Return (X, Y) of the center of cell containing provided text 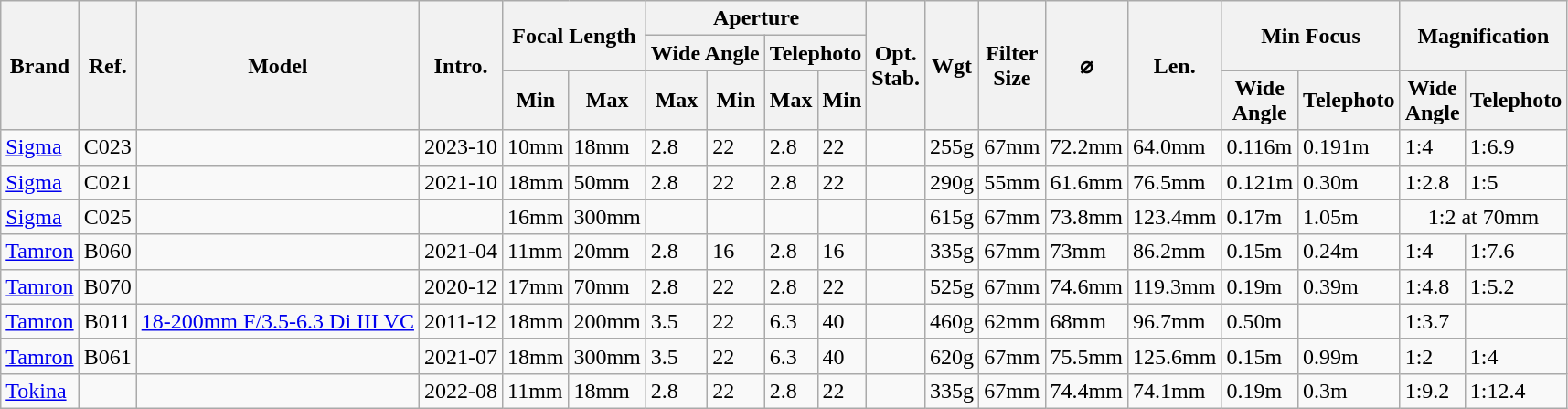
0.30m (1349, 182)
1:6.9 (1516, 147)
⌀ (1086, 66)
290g (953, 182)
615g (953, 217)
64.0mm (1174, 147)
62mm (1012, 321)
0.17m (1260, 217)
16mm (536, 217)
2021-07 (461, 356)
1:2 at 70mm (1483, 217)
2022-08 (461, 391)
Model (278, 66)
C021 (108, 182)
1:5 (1516, 182)
525g (953, 286)
68mm (1086, 321)
Len. (1174, 66)
2023-10 (461, 147)
73.8mm (1086, 217)
1:4.8 (1432, 286)
Magnification (1483, 36)
119.3mm (1174, 286)
Aperture (756, 18)
Wgt (953, 66)
1:12.4 (1516, 391)
Brand (40, 66)
0.99m (1349, 356)
255g (953, 147)
1:2.8 (1432, 182)
86.2mm (1174, 252)
0.121m (1260, 182)
73mm (1086, 252)
B061 (108, 356)
B011 (108, 321)
200mm (607, 321)
B060 (108, 252)
0.24m (1349, 252)
50mm (607, 182)
76.5mm (1174, 182)
18-200mm F/3.5-6.3 Di III VC (278, 321)
1:3.7 (1432, 321)
17mm (536, 286)
2021-04 (461, 252)
FilterSize (1012, 66)
620g (953, 356)
70mm (607, 286)
C025 (108, 217)
2020-12 (461, 286)
B070 (108, 286)
1:7.6 (1516, 252)
123.4mm (1174, 217)
1.05m (1349, 217)
61.6mm (1086, 182)
72.2mm (1086, 147)
Focal Length (574, 36)
460g (953, 321)
74.1mm (1174, 391)
75.5mm (1086, 356)
Wide Angle (705, 53)
Tokina (40, 391)
0.39m (1349, 286)
125.6mm (1174, 356)
96.7mm (1174, 321)
C023 (108, 147)
0.116m (1260, 147)
Opt.Stab. (896, 66)
Min Focus (1311, 36)
20mm (607, 252)
0.191m (1349, 147)
Intro. (461, 66)
2021-10 (461, 182)
74.6mm (1086, 286)
1:5.2 (1516, 286)
Ref. (108, 66)
0.50m (1260, 321)
2011-12 (461, 321)
55mm (1012, 182)
1:9.2 (1432, 391)
1:2 (1432, 356)
0.3m (1349, 391)
10mm (536, 147)
74.4mm (1086, 391)
